For the text-containing cell, return its midpoint in [x, y] coordinate format. 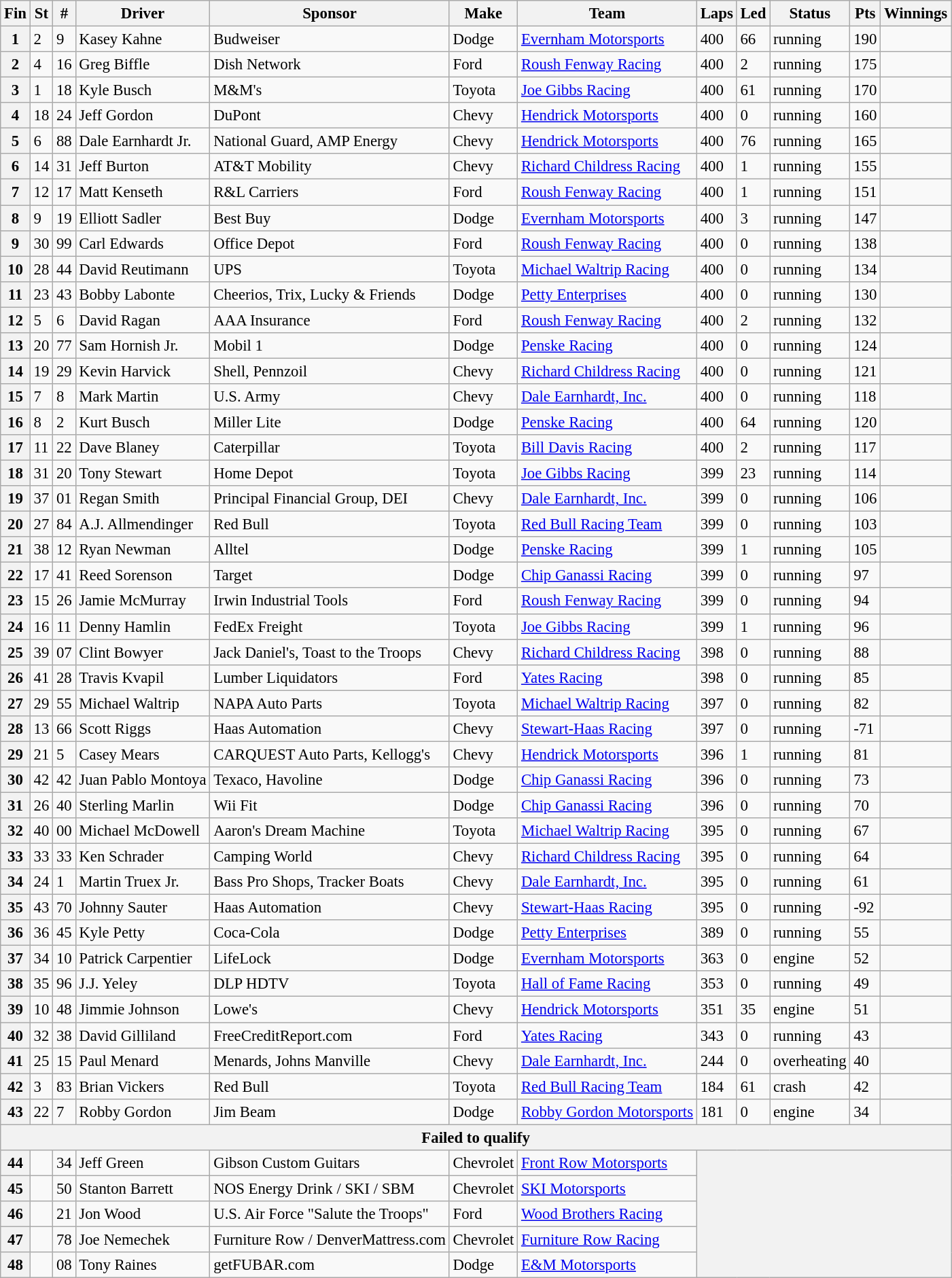
-71 [866, 729]
getFUBAR.com [330, 1265]
67 [866, 831]
160 [866, 116]
Stanton Barrett [143, 1188]
Camping World [330, 857]
NOS Energy Drink / SKI / SBM [330, 1188]
Matt Kenseth [143, 192]
crash [810, 1086]
UPS [330, 269]
Sterling Marlin [143, 805]
-92 [866, 908]
Jon Wood [143, 1214]
Regan Smith [143, 499]
Martin Truex Jr. [143, 882]
106 [866, 499]
01 [64, 499]
Jeff Gordon [143, 116]
U.S. Air Force "Salute the Troops" [330, 1214]
Carl Edwards [143, 243]
181 [716, 1112]
94 [866, 601]
Kyle Busch [143, 90]
Coca-Cola [330, 933]
Michael McDowell [143, 831]
Laps [716, 14]
147 [866, 218]
Furniture Row Racing [607, 1239]
Kyle Petty [143, 933]
353 [716, 984]
# [64, 14]
Kevin Harvick [143, 371]
121 [866, 371]
184 [716, 1086]
Jack Daniel's, Toast to the Troops [330, 652]
Bass Pro Shops, Tracker Boats [330, 882]
78 [64, 1239]
Miller Lite [330, 422]
Joe Nemechek [143, 1239]
170 [866, 90]
Mark Martin [143, 397]
Kasey Kahne [143, 39]
82 [866, 703]
85 [866, 677]
Bill Davis Racing [607, 448]
Jim Beam [330, 1112]
A.J. Allmendinger [143, 525]
50 [64, 1188]
124 [866, 346]
97 [866, 575]
David Ragan [143, 320]
Michael Waltrip [143, 703]
Aaron's Dream Machine [330, 831]
Driver [143, 14]
Denny Hamlin [143, 626]
343 [716, 1035]
114 [866, 474]
105 [866, 550]
David Reutimann [143, 269]
99 [64, 243]
Dave Blaney [143, 448]
Home Depot [330, 474]
Juan Pablo Montoya [143, 780]
Elliott Sadler [143, 218]
175 [866, 65]
Clint Bowyer [143, 652]
Menards, Johns Manville [330, 1061]
130 [866, 294]
Robby Gordon Motorsports [607, 1112]
St [41, 14]
83 [64, 1086]
NAPA Auto Parts [330, 703]
Office Depot [330, 243]
overheating [810, 1061]
David Gilliland [143, 1035]
120 [866, 422]
47 [16, 1239]
Brian Vickers [143, 1086]
155 [866, 166]
Mobil 1 [330, 346]
FedEx Freight [330, 626]
Pts [866, 14]
Johnny Sauter [143, 908]
132 [866, 320]
07 [64, 652]
77 [64, 346]
Casey Mears [143, 754]
DLP HDTV [330, 984]
Dale Earnhardt Jr. [143, 141]
FreeCreditReport.com [330, 1035]
Ken Schrader [143, 857]
00 [64, 831]
Greg Biffle [143, 65]
Paul Menard [143, 1061]
Ryan Newman [143, 550]
244 [716, 1061]
Lumber Liquidators [330, 677]
117 [866, 448]
Tony Stewart [143, 474]
Irwin Industrial Tools [330, 601]
08 [64, 1265]
Patrick Carpentier [143, 959]
Hall of Fame Racing [607, 984]
Gibson Custom Guitars [330, 1163]
46 [16, 1214]
Jeff Burton [143, 166]
389 [716, 933]
Winnings [916, 14]
Kurt Busch [143, 422]
Team [607, 14]
Scott Riggs [143, 729]
52 [866, 959]
118 [866, 397]
Jeff Green [143, 1163]
National Guard, AMP Energy [330, 141]
Jamie McMurray [143, 601]
Sam Hornish Jr. [143, 346]
76 [753, 141]
81 [866, 754]
Texaco, Havoline [330, 780]
Alltel [330, 550]
Cheerios, Trix, Lucky & Friends [330, 294]
103 [866, 525]
Furniture Row / DenverMattress.com [330, 1239]
Wii Fit [330, 805]
49 [866, 984]
351 [716, 1010]
Status [810, 14]
Tony Raines [143, 1265]
51 [866, 1010]
DuPont [330, 116]
Failed to qualify [476, 1137]
Lowe's [330, 1010]
Make [483, 14]
Wood Brothers Racing [607, 1214]
Front Row Motorsports [607, 1163]
Reed Sorenson [143, 575]
190 [866, 39]
Budweiser [330, 39]
Caterpillar [330, 448]
Led [753, 14]
R&L Carriers [330, 192]
73 [866, 780]
Target [330, 575]
Jimmie Johnson [143, 1010]
Robby Gordon [143, 1112]
AAA Insurance [330, 320]
Fin [16, 14]
134 [866, 269]
CARQUEST Auto Parts, Kellogg's [330, 754]
SKI Motorsports [607, 1188]
Sponsor [330, 14]
LifeLock [330, 959]
AT&T Mobility [330, 166]
165 [866, 141]
Dish Network [330, 65]
J.J. Yeley [143, 984]
M&M's [330, 90]
Travis Kvapil [143, 677]
Shell, Pennzoil [330, 371]
U.S. Army [330, 397]
363 [716, 959]
84 [64, 525]
138 [866, 243]
Principal Financial Group, DEI [330, 499]
Best Buy [330, 218]
151 [866, 192]
Bobby Labonte [143, 294]
E&M Motorsports [607, 1265]
